Locate the cell with the specified text and output its (X, Y) center coordinate. 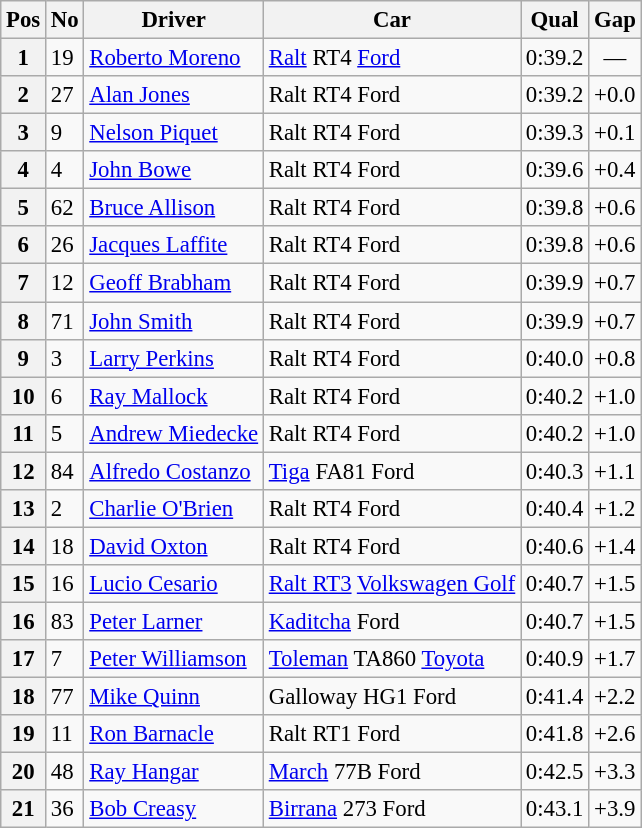
0:40.4 (555, 509)
+3.9 (615, 809)
0:42.5 (555, 772)
Bob Creasy (174, 809)
0:39.6 (555, 170)
Ron Barnacle (174, 734)
26 (65, 245)
Nelson Piquet (174, 133)
0:39.3 (555, 133)
48 (65, 772)
Mike Quinn (174, 697)
14 (24, 546)
Peter Larner (174, 621)
— (615, 58)
John Bowe (174, 170)
Lucio Cesario (174, 584)
Tiga FA81 Ford (392, 471)
83 (65, 621)
1 (24, 58)
77 (65, 697)
+2.6 (615, 734)
Galloway HG1 Ford (392, 697)
Alan Jones (174, 95)
Driver (174, 20)
0:40.6 (555, 546)
17 (24, 659)
15 (24, 584)
+1.2 (615, 509)
Qual (555, 20)
Peter Williamson (174, 659)
Jacques Laffite (174, 245)
84 (65, 471)
No (65, 20)
0:43.1 (555, 809)
Charlie O'Brien (174, 509)
Car (392, 20)
21 (24, 809)
13 (24, 509)
+0.0 (615, 95)
+0.8 (615, 358)
0:40.9 (555, 659)
Ray Hangar (174, 772)
71 (65, 321)
Toleman TA860 Toyota (392, 659)
20 (24, 772)
Gap (615, 20)
Roberto Moreno (174, 58)
+1.4 (615, 546)
+1.7 (615, 659)
10 (24, 396)
Geoff Brabham (174, 283)
Ray Mallock (174, 396)
+1.1 (615, 471)
Kaditcha Ford (392, 621)
David Oxton (174, 546)
Ralt RT1 Ford (392, 734)
27 (65, 95)
+0.1 (615, 133)
+0.4 (615, 170)
John Smith (174, 321)
0:41.4 (555, 697)
0:41.8 (555, 734)
0:40.3 (555, 471)
Pos (24, 20)
Alfredo Costanzo (174, 471)
+2.2 (615, 697)
62 (65, 208)
Bruce Allison (174, 208)
Ralt RT3 Volkswagen Golf (392, 584)
Andrew Miedecke (174, 433)
+3.3 (615, 772)
8 (24, 321)
March 77B Ford (392, 772)
Larry Perkins (174, 358)
0:40.0 (555, 358)
Birrana 273 Ford (392, 809)
36 (65, 809)
